Capture the cell that displays the provided text and extract its (x, y) central coordinate. 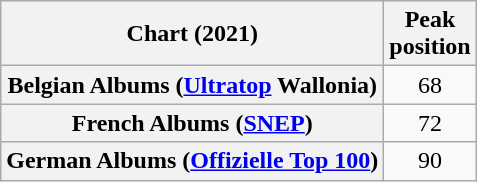
Peakposition (430, 34)
90 (430, 161)
72 (430, 123)
German Albums (Offizielle Top 100) (192, 161)
Belgian Albums (Ultratop Wallonia) (192, 85)
French Albums (SNEP) (192, 123)
Chart (2021) (192, 34)
68 (430, 85)
